Identify which cell holds the provided text, then report its (x, y) central coordinate. 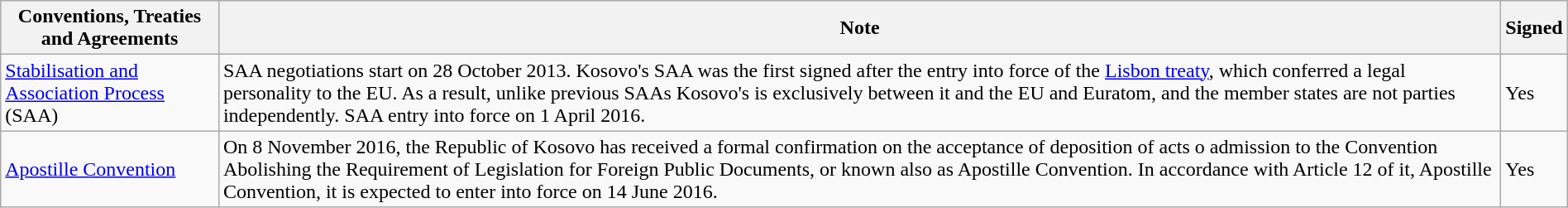
Signed (1534, 28)
Conventions, Treaties and Agreements (110, 28)
Note (859, 28)
Stabilisation and Association Process (SAA) (110, 93)
Apostille Convention (110, 169)
